Capture the cell that displays the provided text and extract its (X, Y) central coordinate. 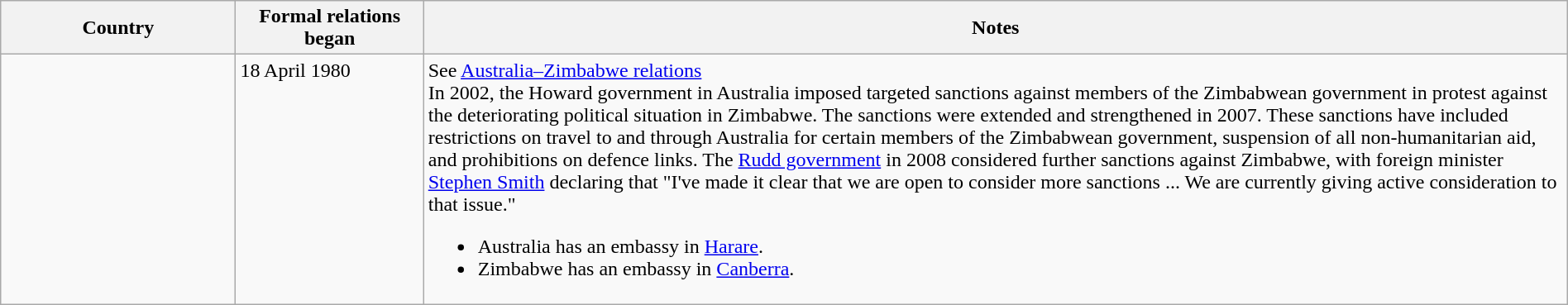
Country (118, 28)
Notes (996, 28)
18 April 1980 (329, 179)
Formal relations began (329, 28)
